Identify which cell holds the provided text, then report its (x, y) central coordinate. 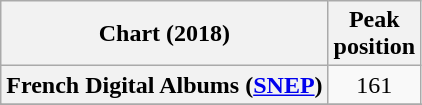
French Digital Albums (SNEP) (164, 85)
Peakposition (374, 34)
161 (374, 85)
Chart (2018) (164, 34)
